From the cell containing the given text, extract its center point as [x, y] coordinate. 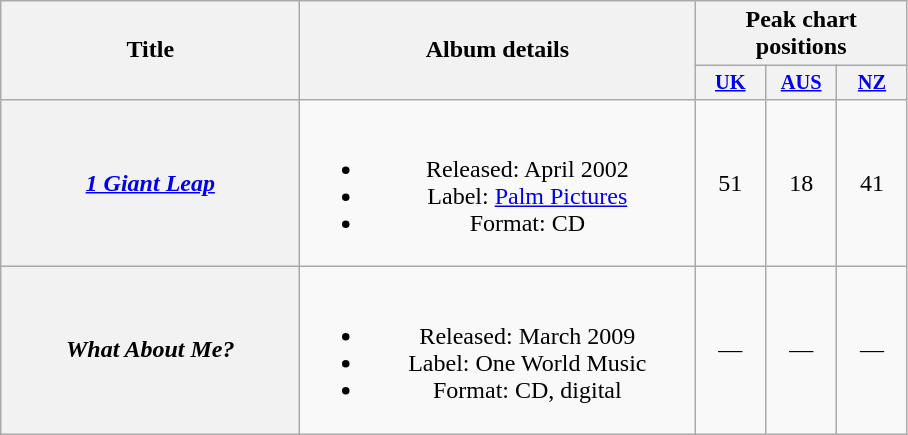
18 [802, 182]
NZ [872, 83]
Released: March 2009Label: One World MusicFormat: CD, digital [498, 350]
What About Me? [150, 350]
Album details [498, 50]
Title [150, 50]
UK [730, 83]
AUS [802, 83]
51 [730, 182]
Peak chart positions [802, 34]
41 [872, 182]
1 Giant Leap [150, 182]
Released: April 2002Label: Palm PicturesFormat: CD [498, 182]
